Extract the (X, Y) coordinate from the center of the cell holding the provided text.  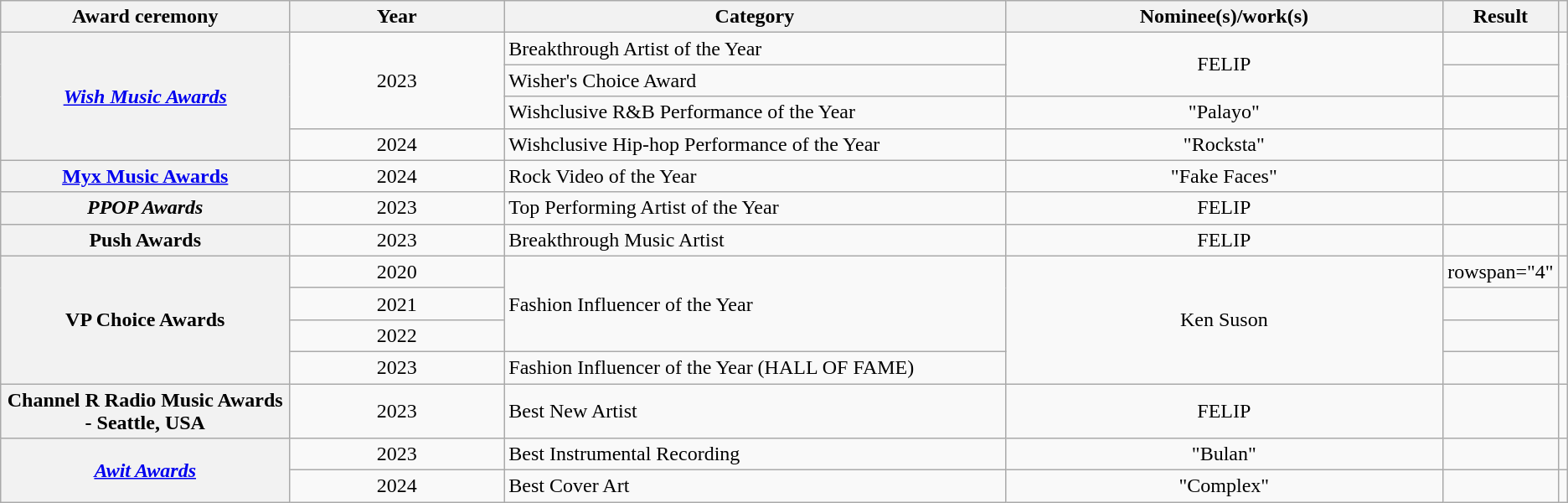
PPOP Awards (146, 208)
"Bulan" (1225, 454)
Breakthrough Artist of the Year (755, 49)
"Fake Faces" (1225, 176)
Awit Awards (146, 470)
Ken Suson (1225, 319)
Best Cover Art (755, 486)
rowspan="4" (1501, 272)
Wishclusive R&B Performance of the Year (755, 112)
Result (1501, 17)
Wish Music Awards (146, 96)
Top Performing Artist of the Year (755, 208)
Wishclusive Hip-hop Performance of the Year (755, 144)
"Rocksta" (1225, 144)
"Palayo" (1225, 112)
Channel R Radio Music Awards - Seattle, USA (146, 411)
VP Choice Awards (146, 319)
Year (397, 17)
Best New Artist (755, 411)
Best Instrumental Recording (755, 454)
Push Awards (146, 240)
Category (755, 17)
Breakthrough Music Artist (755, 240)
Rock Video of the Year (755, 176)
Nominee(s)/work(s) (1225, 17)
Wisher's Choice Award (755, 80)
2020 (397, 272)
2022 (397, 335)
Myx Music Awards (146, 176)
Award ceremony (146, 17)
Fashion Influencer of the Year (755, 303)
"Complex" (1225, 486)
2021 (397, 303)
Fashion Influencer of the Year (HALL OF FAME) (755, 367)
